From the cell containing the given text, extract its center point as (X, Y) coordinate. 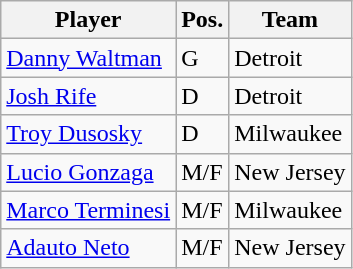
Danny Waltman (88, 58)
Team (290, 20)
Lucio Gonzaga (88, 172)
Pos. (202, 20)
Josh Rife (88, 96)
Adauto Neto (88, 248)
Troy Dusosky (88, 134)
Player (88, 20)
Marco Terminesi (88, 210)
G (202, 58)
